Locate the cell with the specified text and output its [X, Y] center coordinate. 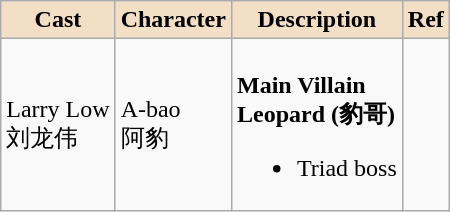
Larry Low 刘龙伟 [58, 125]
Cast [58, 20]
A-bao阿豹 [173, 125]
Main Villain Leopard (豹哥)Triad boss [316, 125]
Description [316, 20]
Ref [426, 20]
Character [173, 20]
